Extract the [x, y] coordinate from the center of the cell holding the provided text.  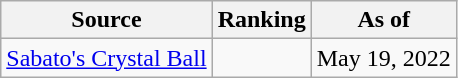
May 19, 2022 [384, 58]
Ranking [262, 20]
Source [106, 20]
As of [384, 20]
Sabato's Crystal Ball [106, 58]
